Extract the (x, y) coordinate from the center of the cell holding the provided text.  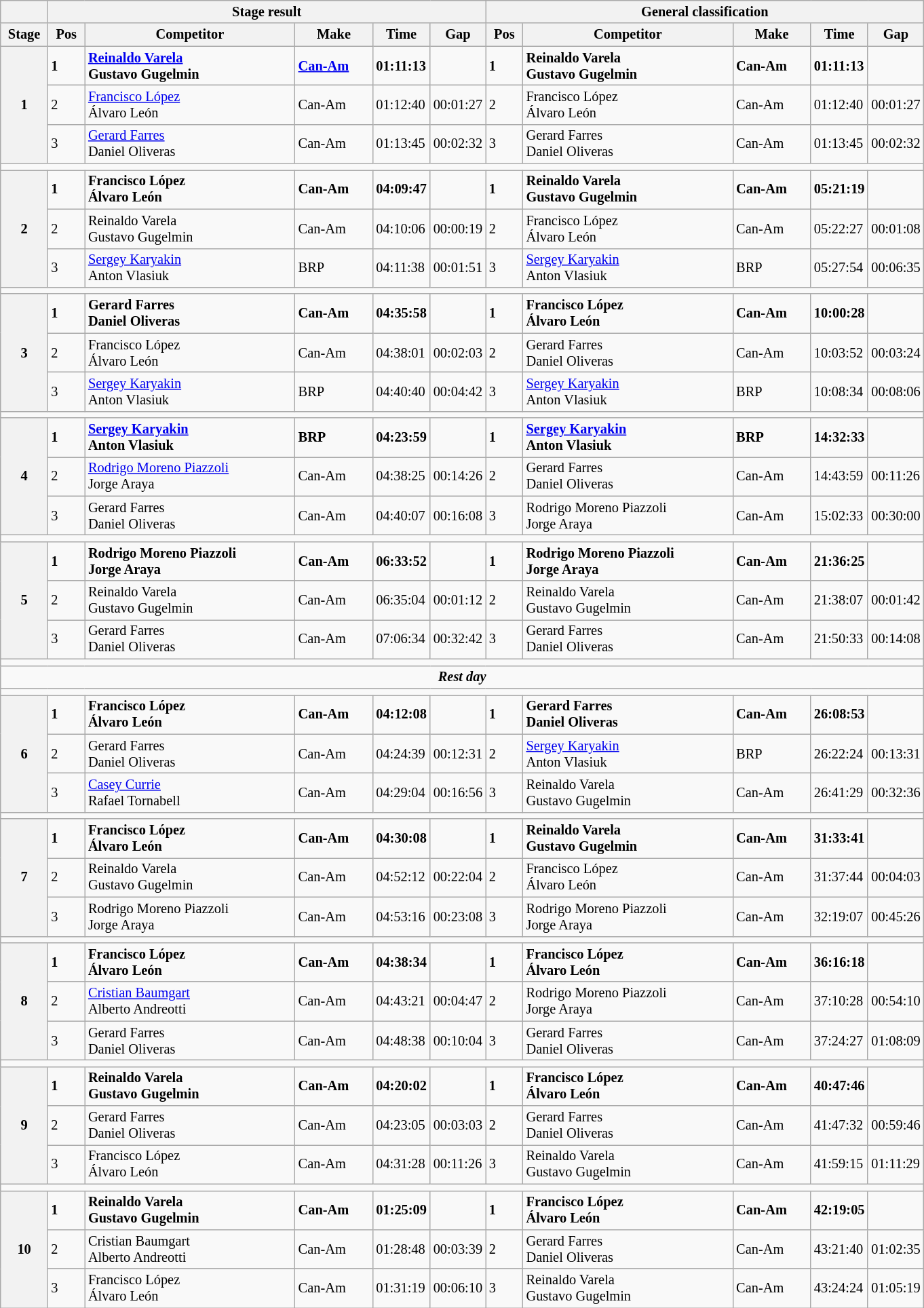
01:05:19 (896, 1288)
10:00:28 (839, 313)
01:25:09 (401, 1210)
04:38:01 (401, 353)
00:59:46 (896, 1126)
00:04:47 (458, 1001)
04:23:59 (401, 438)
8 (24, 1001)
General classification (705, 12)
00:14:26 (458, 476)
00:06:10 (458, 1288)
31:37:44 (839, 877)
7 (24, 878)
04:40:07 (401, 516)
04:30:08 (401, 839)
04:38:34 (401, 962)
00:04:42 (458, 391)
00:22:04 (458, 877)
26:41:29 (839, 792)
00:02:03 (458, 353)
04:31:28 (401, 1164)
00:10:04 (458, 1041)
32:19:07 (839, 917)
00:32:36 (896, 792)
4 (24, 476)
00:00:19 (458, 229)
43:21:40 (839, 1249)
Rest day (463, 677)
04:12:08 (401, 714)
42:19:05 (839, 1210)
00:16:08 (458, 516)
04:40:40 (401, 391)
00:01:08 (896, 229)
43:24:24 (839, 1288)
04:11:38 (401, 268)
01:02:35 (896, 1249)
00:12:31 (458, 754)
6 (24, 753)
04:48:38 (401, 1041)
04:52:12 (401, 877)
15:02:33 (839, 516)
21:38:07 (839, 600)
10:08:34 (839, 391)
04:35:58 (401, 313)
5 (24, 600)
04:10:06 (401, 229)
01:28:48 (401, 1249)
37:24:27 (839, 1041)
37:10:28 (839, 1001)
05:27:54 (839, 268)
41:47:32 (839, 1126)
00:32:42 (458, 639)
00:03:24 (896, 353)
00:01:42 (896, 600)
01:31:19 (401, 1288)
Casey Currie Rafael Tornabell (190, 792)
00:03:03 (458, 1126)
00:45:26 (896, 917)
14:43:59 (839, 476)
00:14:08 (896, 639)
21:36:25 (839, 561)
40:47:46 (839, 1086)
04:53:16 (401, 917)
04:20:02 (401, 1086)
Stage (24, 35)
41:59:15 (839, 1164)
06:33:52 (401, 561)
00:01:51 (458, 268)
07:06:34 (401, 639)
00:01:12 (458, 600)
00:23:08 (458, 917)
04:38:25 (401, 476)
00:06:35 (896, 268)
26:22:24 (839, 754)
00:04:03 (896, 877)
14:32:33 (839, 438)
9 (24, 1125)
00:13:31 (896, 754)
04:09:47 (401, 189)
21:50:33 (839, 639)
Stage result (267, 12)
00:08:06 (896, 391)
05:22:27 (839, 229)
04:29:04 (401, 792)
31:33:41 (839, 839)
05:21:19 (839, 189)
00:03:39 (458, 1249)
01:11:29 (896, 1164)
04:43:21 (401, 1001)
00:30:00 (896, 516)
00:16:56 (458, 792)
26:08:53 (839, 714)
36:16:18 (839, 962)
04:23:05 (401, 1126)
10 (24, 1250)
06:35:04 (401, 600)
04:24:39 (401, 754)
00:54:10 (896, 1001)
10:03:52 (839, 353)
01:08:09 (896, 1041)
